Return the (X, Y) coordinate for the center point of the cell that contains the specified text.  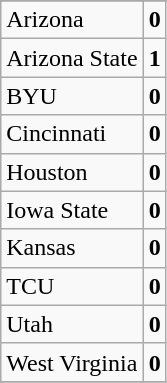
TCU (72, 286)
Arizona State (72, 58)
BYU (72, 96)
Iowa State (72, 210)
Houston (72, 172)
Cincinnati (72, 134)
1 (154, 58)
Utah (72, 324)
Kansas (72, 248)
Arizona (72, 20)
West Virginia (72, 362)
